Determine the (X, Y) coordinate at the center of the cell enclosing the given text.  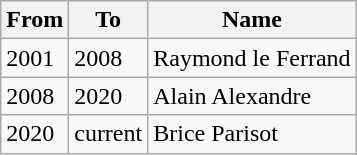
Raymond le Ferrand (252, 58)
To (108, 20)
Brice Parisot (252, 134)
From (35, 20)
current (108, 134)
2001 (35, 58)
Name (252, 20)
Alain Alexandre (252, 96)
